Determine the [X, Y] coordinate at the center of the cell enclosing the given text.  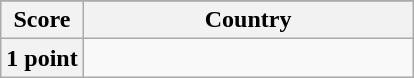
Score [42, 20]
1 point [42, 58]
Country [248, 20]
